Detect which cell encompasses the target text, then output its (x, y) center coordinate. 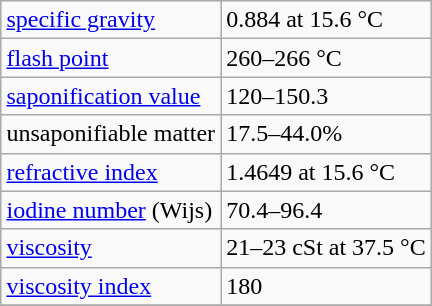
saponification value (111, 96)
70.4–96.4 (326, 210)
21–23 cSt at 37.5 °C (326, 248)
refractive index (111, 172)
iodine number (Wijs) (111, 210)
viscosity (111, 248)
0.884 at 15.6 °C (326, 20)
unsaponifiable matter (111, 134)
viscosity index (111, 286)
120–150.3 (326, 96)
260–266 °C (326, 58)
17.5–44.0% (326, 134)
flash point (111, 58)
1.4649 at 15.6 °C (326, 172)
specific gravity (111, 20)
180 (326, 286)
